Pinpoint the cell where the given text exists, returning its (X, Y) midpoint coordinate. 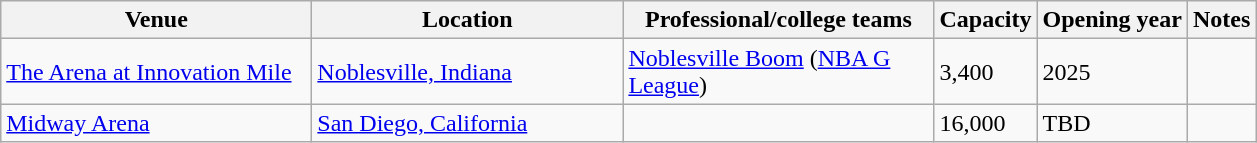
The Arena at Innovation Mile (156, 72)
San Diego, California (468, 123)
Noblesville, Indiana (468, 72)
Notes (1221, 20)
Midway Arena (156, 123)
3,400 (986, 72)
Opening year (1112, 20)
Location (468, 20)
TBD (1112, 123)
Capacity (986, 20)
Venue (156, 20)
Noblesville Boom (NBA G League) (778, 72)
Professional/college teams (778, 20)
16,000 (986, 123)
2025 (1112, 72)
